Identify which cell holds the provided text, then report its (x, y) central coordinate. 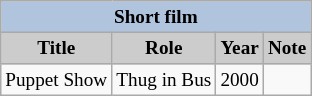
Note (287, 48)
2000 (240, 80)
Title (56, 48)
Role (164, 48)
Thug in Bus (164, 80)
Puppet Show (56, 80)
Year (240, 48)
Short film (156, 17)
